Locate the cell with the specified text and output its (X, Y) center coordinate. 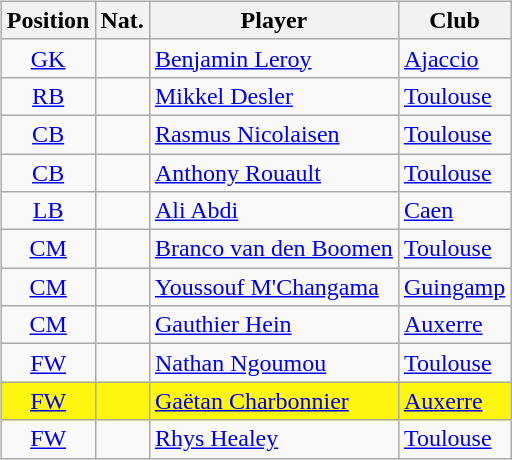
Benjamin Leroy (274, 58)
Mikkel Desler (274, 96)
Gauthier Hein (274, 325)
RB (48, 96)
Anthony Rouault (274, 173)
Caen (454, 211)
LB (48, 211)
Position (48, 20)
Nathan Ngoumou (274, 363)
Guingamp (454, 287)
Youssouf M'Changama (274, 287)
Nat. (122, 20)
Ali Abdi (274, 211)
Branco van den Boomen (274, 249)
Ajaccio (454, 58)
Rhys Healey (274, 439)
GK (48, 58)
Gaëtan Charbonnier (274, 401)
Player (274, 20)
Club (454, 20)
Rasmus Nicolaisen (274, 134)
